Capture the cell that displays the provided text and extract its [X, Y] central coordinate. 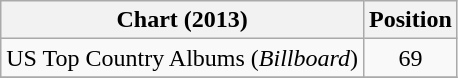
Position [411, 20]
Chart (2013) [182, 20]
69 [411, 58]
US Top Country Albums (Billboard) [182, 58]
